Output the [x, y] coordinate of the center of the cell containing the given text.  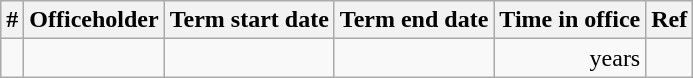
Ref [670, 20]
Term end date [414, 20]
# [12, 20]
years [570, 58]
Term start date [249, 20]
Time in office [570, 20]
Officeholder [94, 20]
